Find where the given text appears and provide that cell's center as (x, y) coordinate. 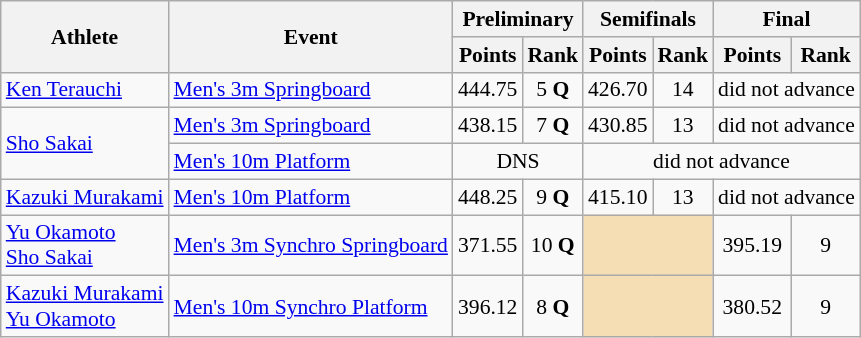
Men's 10m Synchro Platform (311, 306)
Men's 3m Synchro Springboard (311, 246)
371.55 (488, 246)
Event (311, 36)
415.10 (618, 197)
Yu OkamotoSho Sakai (85, 246)
8 Q (552, 306)
Sho Sakai (85, 144)
10 Q (552, 246)
395.19 (752, 246)
Kazuki MurakamiYu Okamoto (85, 306)
Preliminary (518, 19)
438.15 (488, 126)
Athlete (85, 36)
430.85 (618, 126)
Ken Terauchi (85, 90)
9 Q (552, 197)
396.12 (488, 306)
444.75 (488, 90)
14 (682, 90)
5 Q (552, 90)
Semifinals (648, 19)
7 Q (552, 126)
380.52 (752, 306)
426.70 (618, 90)
448.25 (488, 197)
Kazuki Murakami (85, 197)
DNS (518, 162)
Final (786, 19)
